For the text-containing cell, return its midpoint in [X, Y] coordinate format. 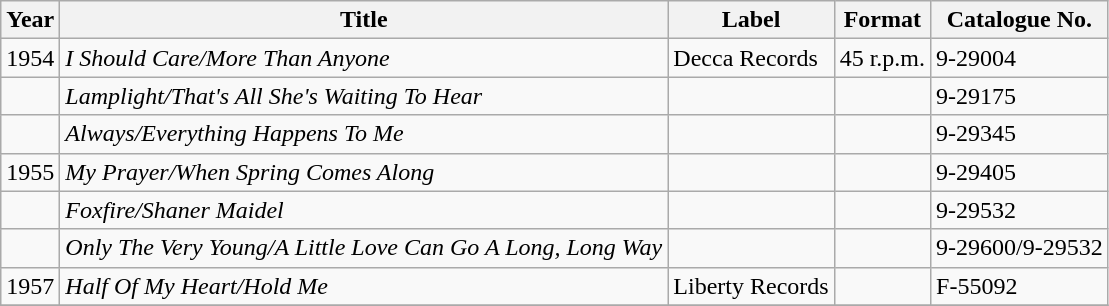
1955 [30, 172]
Year [30, 20]
Half Of My Heart/Hold Me [364, 286]
Label [751, 20]
Only The Very Young/A Little Love Can Go A Long, Long Way [364, 248]
I Should Care/More Than Anyone [364, 58]
1957 [30, 286]
Decca Records [751, 58]
Liberty Records [751, 286]
Always/Everything Happens To Me [364, 134]
F-55092 [1020, 286]
Lamplight/That's All She's Waiting To Hear [364, 96]
9-29405 [1020, 172]
Format [882, 20]
1954 [30, 58]
Title [364, 20]
9-29004 [1020, 58]
Catalogue No. [1020, 20]
9-29175 [1020, 96]
My Prayer/When Spring Comes Along [364, 172]
9-29345 [1020, 134]
9-29600/9-29532 [1020, 248]
45 r.p.m. [882, 58]
Foxfire/Shaner Maidel [364, 210]
9-29532 [1020, 210]
